Search for the cell housing the specified text and yield its (X, Y) center coordinate. 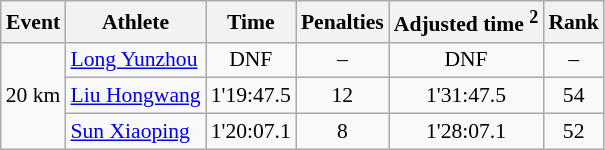
8 (342, 132)
Long Yunzhou (135, 60)
Liu Hongwang (135, 96)
1'28:07.1 (466, 132)
Rank (574, 22)
1'20:07.1 (251, 132)
Penalties (342, 22)
1'19:47.5 (251, 96)
Sun Xiaoping (135, 132)
20 km (34, 96)
52 (574, 132)
Adjusted time 2 (466, 22)
12 (342, 96)
Event (34, 22)
1'31:47.5 (466, 96)
Time (251, 22)
54 (574, 96)
Athlete (135, 22)
